Identify which cell holds the provided text, then report its (X, Y) central coordinate. 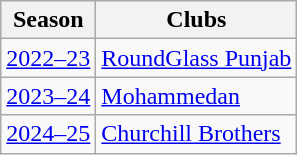
2023–24 (48, 96)
Season (48, 20)
Churchill Brothers (196, 134)
Mohammedan (196, 96)
2024–25 (48, 134)
Clubs (196, 20)
2022–23 (48, 58)
RoundGlass Punjab (196, 58)
